Capture the cell that displays the provided text and extract its [X, Y] central coordinate. 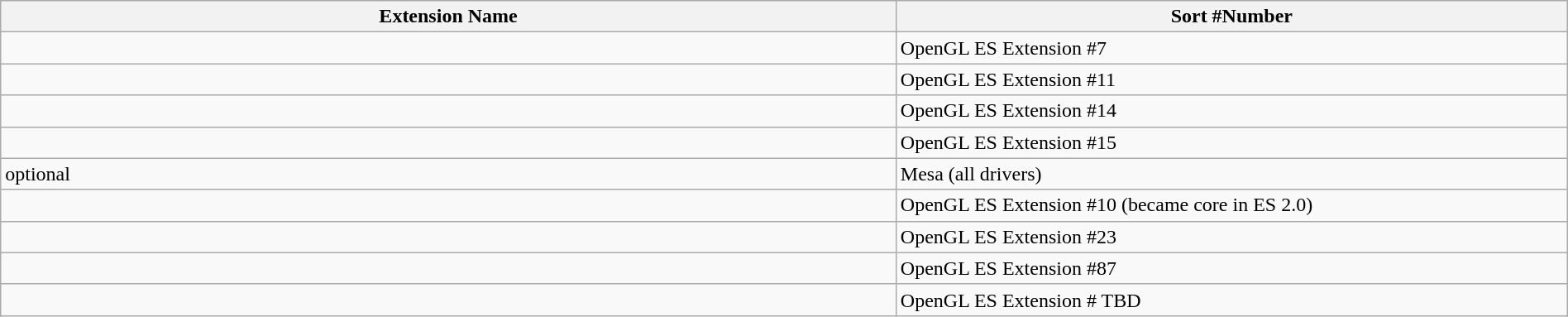
Sort #Number [1231, 17]
OpenGL ES Extension #7 [1231, 48]
OpenGL ES Extension #14 [1231, 111]
OpenGL ES Extension # TBD [1231, 300]
OpenGL ES Extension #87 [1231, 268]
OpenGL ES Extension #10 (became core in ES 2.0) [1231, 205]
Mesa (all drivers) [1231, 174]
Extension Name [448, 17]
OpenGL ES Extension #11 [1231, 79]
OpenGL ES Extension #23 [1231, 237]
optional [448, 174]
OpenGL ES Extension #15 [1231, 142]
